Return (x, y) of the center of cell containing provided text 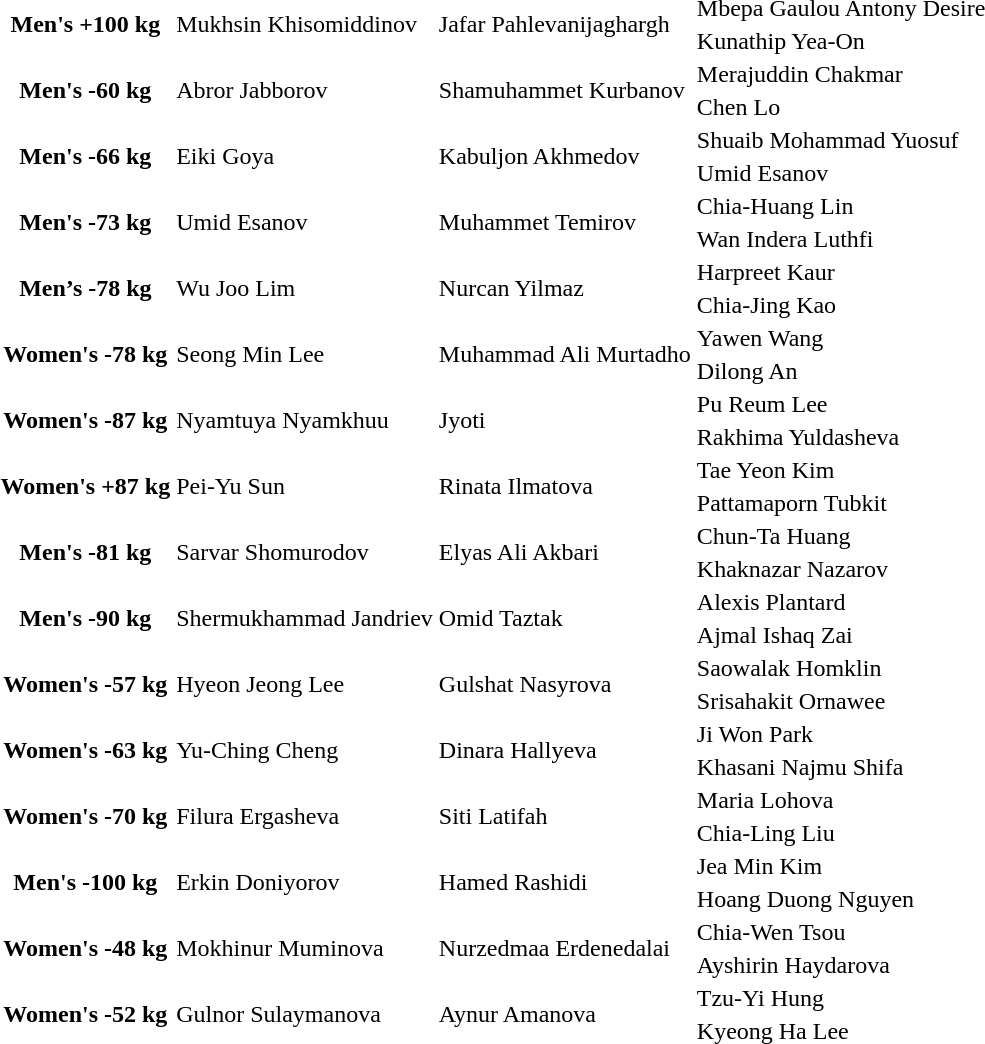
Eiki Goya (305, 156)
Yu-Ching Cheng (305, 750)
Nyamtuya Nyamkhuu (305, 420)
Omid Taztak (564, 618)
Siti Latifah (564, 816)
Shamuhammet Kurbanov (564, 90)
Wu Joo Lim (305, 288)
Erkin Doniyorov (305, 882)
Umid Esanov (305, 222)
Mokhinur Muminova (305, 948)
Muhammad Ali Murtadho (564, 354)
Elyas Ali Akbari (564, 552)
Muhammet Temirov (564, 222)
Nurcan Yilmaz (564, 288)
Nurzedmaa Erdenedalai (564, 948)
Hamed Rashidi (564, 882)
Hyeon Jeong Lee (305, 684)
Kabuljon Akhmedov (564, 156)
Pei-Yu Sun (305, 486)
Filura Ergasheva (305, 816)
Shermukhammad Jandriev (305, 618)
Gulshat Nasyrova (564, 684)
Seong Min Lee (305, 354)
Abror Jabborov (305, 90)
Sarvar Shomurodov (305, 552)
Rinata Ilmatova (564, 486)
Jyoti (564, 420)
Dinara Hallyeva (564, 750)
